Detect which cell encompasses the target text, then output its [X, Y] center coordinate. 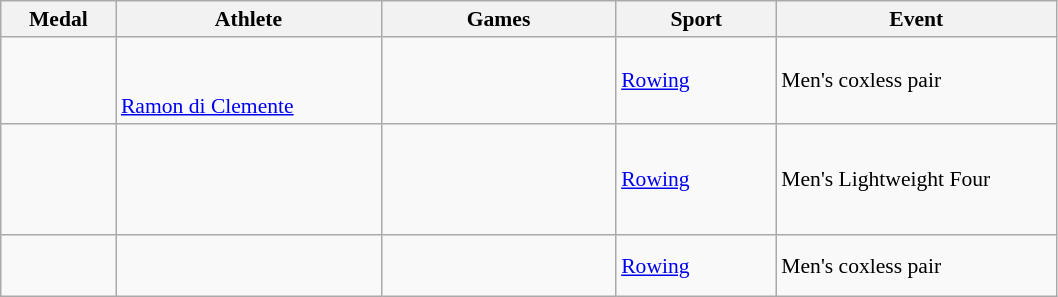
Medal [58, 19]
Men's Lightweight Four [916, 179]
Ramon di Clemente [248, 80]
Sport [696, 19]
Athlete [248, 19]
Event [916, 19]
Games [498, 19]
